From the cell containing the given text, extract its center point as [X, Y] coordinate. 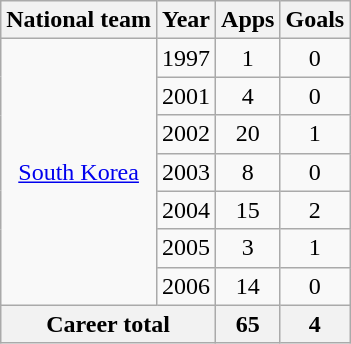
Career total [108, 324]
2001 [186, 96]
2002 [186, 134]
Apps [248, 20]
65 [248, 324]
14 [248, 286]
15 [248, 210]
20 [248, 134]
2004 [186, 210]
South Korea [79, 172]
Year [186, 20]
2005 [186, 248]
Goals [315, 20]
1997 [186, 58]
3 [248, 248]
National team [79, 20]
8 [248, 172]
2006 [186, 286]
2 [315, 210]
2003 [186, 172]
